Provide the (X, Y) coordinate of the cell's center where the given text is located.  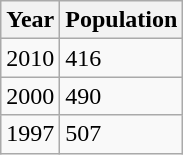
1997 (30, 134)
Population (122, 20)
490 (122, 96)
Year (30, 20)
2000 (30, 96)
2010 (30, 58)
507 (122, 134)
416 (122, 58)
